Locate the cell with the specified text and output its (X, Y) center coordinate. 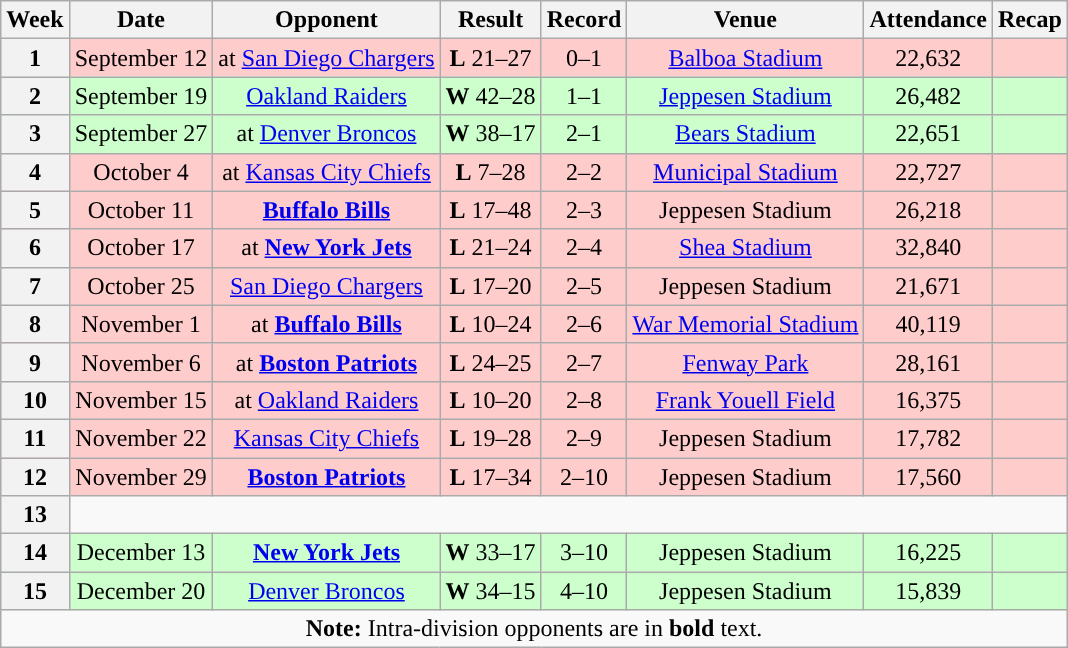
2–6 (584, 324)
4–10 (584, 591)
Oakland Raiders (326, 96)
4 (35, 172)
at Oakland Raiders (326, 400)
September 19 (141, 96)
Municipal Stadium (746, 172)
13 (35, 515)
15 (35, 591)
October 17 (141, 248)
22,632 (928, 58)
L 17–20 (490, 286)
21,671 (928, 286)
L 21–27 (490, 58)
at Buffalo Bills (326, 324)
Buffalo Bills (326, 210)
W 38–17 (490, 134)
Kansas City Chiefs (326, 438)
September 27 (141, 134)
October 11 (141, 210)
W 33–17 (490, 553)
22,651 (928, 134)
Bears Stadium (746, 134)
2–4 (584, 248)
26,218 (928, 210)
War Memorial Stadium (746, 324)
2–10 (584, 477)
November 22 (141, 438)
32,840 (928, 248)
Frank Youell Field (746, 400)
at San Diego Chargers (326, 58)
11 (35, 438)
7 (35, 286)
L 10–20 (490, 400)
at Kansas City Chiefs (326, 172)
Attendance (928, 20)
2 (35, 96)
5 (35, 210)
3 (35, 134)
Result (490, 20)
3–10 (584, 553)
at New York Jets (326, 248)
November 6 (141, 362)
Note: Intra-division opponents are in bold text. (534, 629)
10 (35, 400)
Date (141, 20)
Week (35, 20)
1 (35, 58)
L 17–34 (490, 477)
Balboa Stadium (746, 58)
October 25 (141, 286)
6 (35, 248)
Record (584, 20)
Recap (1030, 20)
14 (35, 553)
2–1 (584, 134)
12 (35, 477)
15,839 (928, 591)
2–7 (584, 362)
W 34–15 (490, 591)
December 20 (141, 591)
L 19–28 (490, 438)
November 29 (141, 477)
November 15 (141, 400)
28,161 (928, 362)
Fenway Park (746, 362)
17,560 (928, 477)
40,119 (928, 324)
0–1 (584, 58)
2–3 (584, 210)
L 10–24 (490, 324)
16,375 (928, 400)
L 7–28 (490, 172)
L 17–48 (490, 210)
New York Jets (326, 553)
W 42–28 (490, 96)
2–2 (584, 172)
2–8 (584, 400)
22,727 (928, 172)
November 1 (141, 324)
Boston Patriots (326, 477)
September 12 (141, 58)
at Boston Patriots (326, 362)
16,225 (928, 553)
17,782 (928, 438)
L 24–25 (490, 362)
Shea Stadium (746, 248)
at Denver Broncos (326, 134)
Denver Broncos (326, 591)
Venue (746, 20)
1–1 (584, 96)
2–5 (584, 286)
2–9 (584, 438)
Opponent (326, 20)
9 (35, 362)
San Diego Chargers (326, 286)
8 (35, 324)
October 4 (141, 172)
December 13 (141, 553)
L 21–24 (490, 248)
26,482 (928, 96)
